For the text-containing cell, return its midpoint in [x, y] coordinate format. 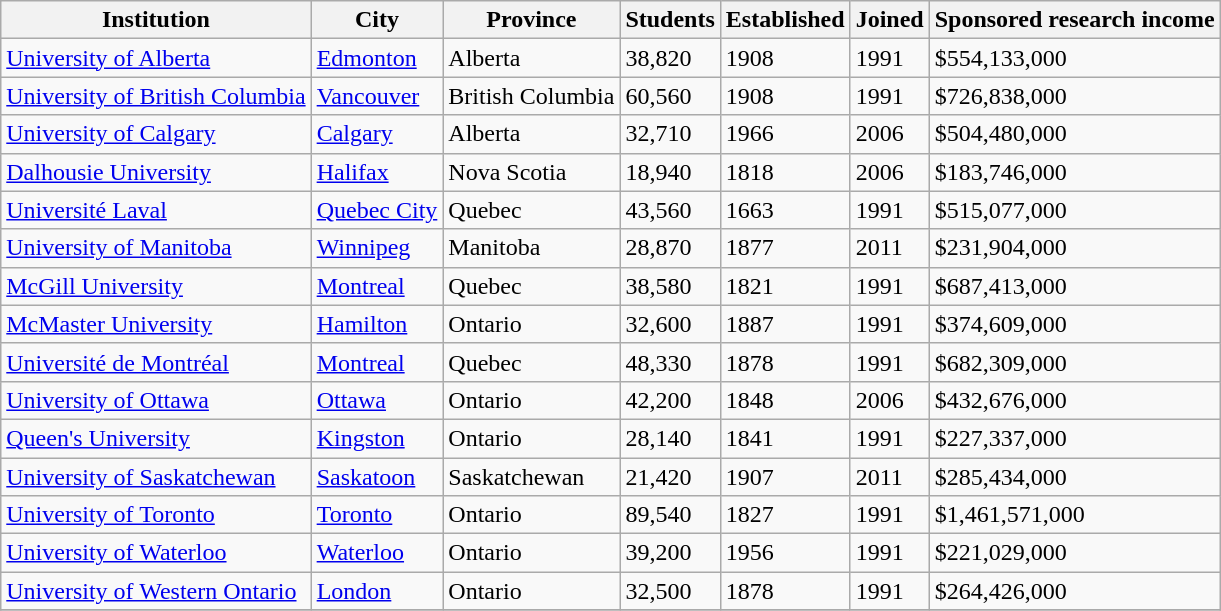
48,330 [670, 362]
University of Alberta [156, 58]
1887 [785, 324]
$221,029,000 [1074, 553]
University of Ottawa [156, 400]
McMaster University [156, 324]
Kingston [377, 438]
University of British Columbia [156, 96]
Manitoba [532, 248]
18,940 [670, 172]
32,500 [670, 591]
University of Manitoba [156, 248]
$264,426,000 [1074, 591]
Vancouver [377, 96]
Saskatoon [377, 477]
Calgary [377, 134]
McGill University [156, 286]
32,710 [670, 134]
University of Waterloo [156, 553]
Nova Scotia [532, 172]
$231,904,000 [1074, 248]
University of Calgary [156, 134]
38,580 [670, 286]
$432,676,000 [1074, 400]
38,820 [670, 58]
28,870 [670, 248]
1877 [785, 248]
Queen's University [156, 438]
Saskatchewan [532, 477]
$1,461,571,000 [1074, 515]
Joined [890, 20]
London [377, 591]
$183,746,000 [1074, 172]
Ottawa [377, 400]
1848 [785, 400]
1956 [785, 553]
Students [670, 20]
University of Saskatchewan [156, 477]
Hamilton [377, 324]
$687,413,000 [1074, 286]
$285,434,000 [1074, 477]
Waterloo [377, 553]
$554,133,000 [1074, 58]
39,200 [670, 553]
Université de Montréal [156, 362]
Institution [156, 20]
1827 [785, 515]
University of Western Ontario [156, 591]
Dalhousie University [156, 172]
89,540 [670, 515]
1821 [785, 286]
Université Laval [156, 210]
Established [785, 20]
1841 [785, 438]
$374,609,000 [1074, 324]
$504,480,000 [1074, 134]
Quebec City [377, 210]
1966 [785, 134]
Halifax [377, 172]
Edmonton [377, 58]
1907 [785, 477]
Sponsored research income [1074, 20]
Province [532, 20]
43,560 [670, 210]
Winnipeg [377, 248]
$227,337,000 [1074, 438]
$682,309,000 [1074, 362]
28,140 [670, 438]
Toronto [377, 515]
City [377, 20]
British Columbia [532, 96]
60,560 [670, 96]
1818 [785, 172]
1663 [785, 210]
$726,838,000 [1074, 96]
$515,077,000 [1074, 210]
42,200 [670, 400]
21,420 [670, 477]
University of Toronto [156, 515]
32,600 [670, 324]
